Pinpoint the cell where the given text exists, returning its [X, Y] midpoint coordinate. 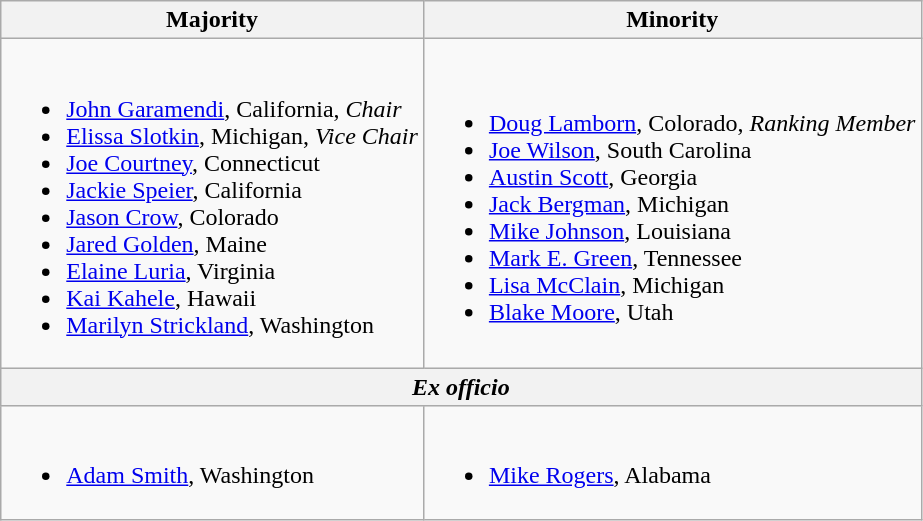
Adam Smith, Washington [212, 462]
Mike Rogers, Alabama [672, 462]
Majority [212, 20]
Ex officio [461, 387]
Minority [672, 20]
